Pinpoint the cell where the given text exists, returning its (x, y) midpoint coordinate. 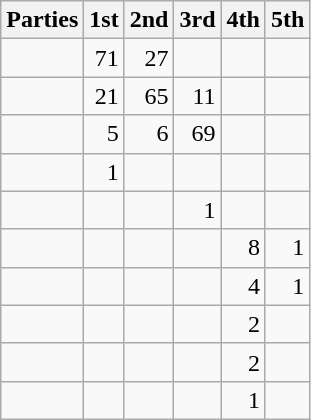
71 (104, 58)
2nd (149, 20)
5th (287, 20)
4th (243, 20)
1st (104, 20)
65 (149, 96)
69 (198, 134)
6 (149, 134)
Parties (42, 20)
5 (104, 134)
21 (104, 96)
11 (198, 96)
3rd (198, 20)
4 (243, 286)
27 (149, 58)
8 (243, 248)
